Find where the given text appears and provide that cell's center as [x, y] coordinate. 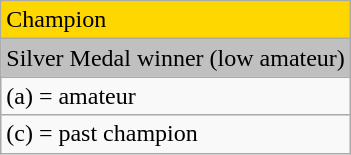
Silver Medal winner (low amateur) [176, 58]
(a) = amateur [176, 96]
Champion [176, 20]
(c) = past champion [176, 134]
